From the cell containing the given text, extract its center point as (X, Y) coordinate. 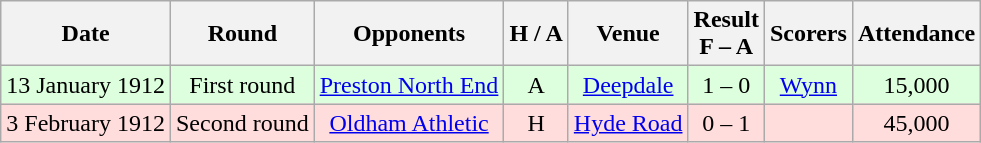
H / A (536, 34)
Opponents (409, 34)
15,000 (916, 85)
Second round (242, 123)
45,000 (916, 123)
1 – 0 (726, 85)
Hyde Road (628, 123)
Wynn (808, 85)
Oldham Athletic (409, 123)
0 – 1 (726, 123)
ResultF – A (726, 34)
Preston North End (409, 85)
13 January 1912 (86, 85)
Date (86, 34)
3 February 1912 (86, 123)
Attendance (916, 34)
First round (242, 85)
Scorers (808, 34)
A (536, 85)
Venue (628, 34)
Round (242, 34)
Deepdale (628, 85)
H (536, 123)
